Return [x, y] of the center of cell containing provided text 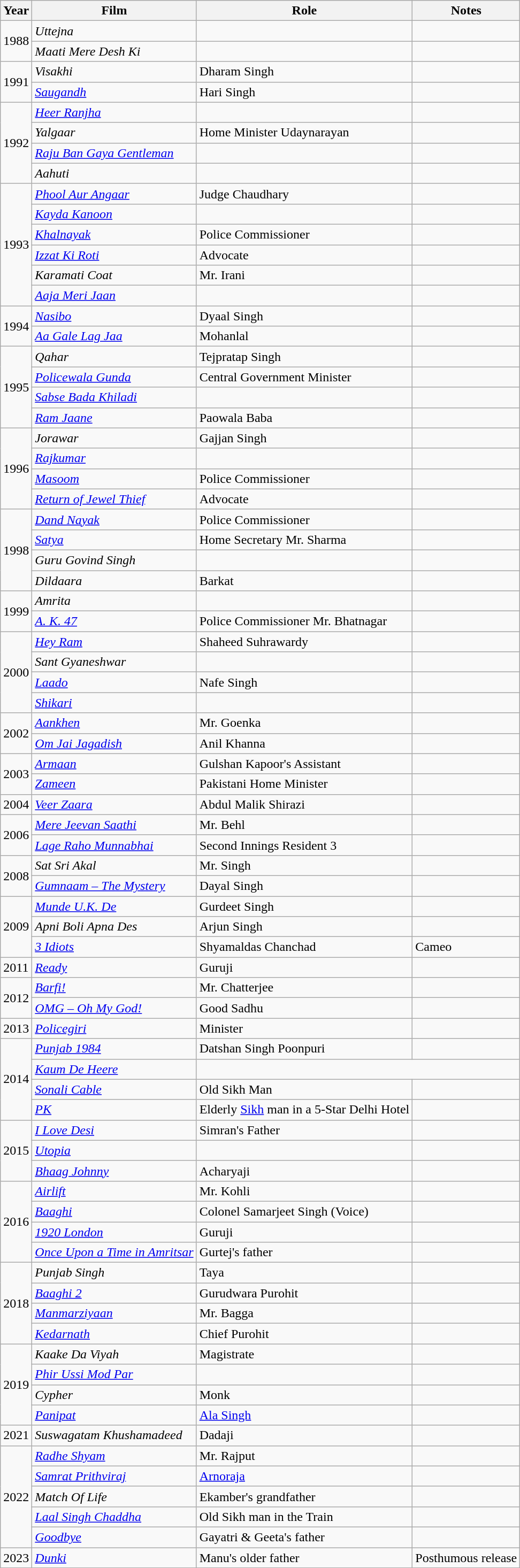
Dunki [114, 1558]
2006 [16, 835]
Chief Purohit [304, 1334]
Mr. Goenka [304, 723]
Apni Boli Apna Des [114, 927]
Film [114, 11]
Izzat Ki Roti [114, 255]
Kayda Kanoon [114, 214]
Laado [114, 682]
Baaghi [114, 1211]
Posthumous release [467, 1558]
Central Government Minister [304, 377]
Barkat [304, 580]
Gayatri & Geeta's father [304, 1537]
Aaja Meri Jaan [114, 296]
Zameen [114, 784]
Barfi! [114, 988]
Ready [114, 967]
Policegiri [114, 1028]
Shikari [114, 703]
2008 [16, 875]
Punjab Singh [114, 1273]
Role [304, 11]
Arnoraja [304, 1476]
Notes [467, 11]
Elderly Sikh man in a 5-Star Delhi Hotel [304, 1110]
Anil Khanna [304, 743]
Dildaara [114, 580]
1998 [16, 550]
Arjun Singh [304, 927]
2011 [16, 967]
Khalnayak [114, 234]
Raju Ban Gaya Gentleman [114, 153]
Gurtej's father [304, 1252]
Dharam Singh [304, 72]
Sat Sri Akal [114, 865]
1993 [16, 244]
Tejpratap Singh [304, 357]
2009 [16, 927]
Hey Ram [114, 642]
Nasibo [114, 316]
Once Upon a Time in Amritsar [114, 1252]
2012 [16, 998]
1920 London [114, 1232]
Monk [304, 1395]
Mr. Kohli [304, 1191]
Masoom [114, 479]
Manmarziyaan [114, 1313]
Phir Ussi Mod Par [114, 1374]
Mere Jeevan Saathi [114, 825]
Abdul Malik Shirazi [304, 804]
Mr. Behl [304, 825]
Veer Zaara [114, 804]
Colonel Samarjeet Singh (Voice) [304, 1211]
Acharyaji [304, 1171]
1994 [16, 326]
Home Minister Udaynarayan [304, 133]
Kaake Da Viyah [114, 1354]
PK [114, 1110]
Lage Raho Munnabhai [114, 845]
Dyaal Singh [304, 316]
Mr. Rajput [304, 1456]
Sabse Bada Khiladi [114, 397]
Armaan [114, 764]
Gurudwara Purohit [304, 1293]
Panipat [114, 1415]
Aankhen [114, 723]
1991 [16, 82]
Old Sikh Man [304, 1089]
Sonali Cable [114, 1089]
Shyamaldas Chanchad [304, 947]
Magistrate [304, 1354]
Baaghi 2 [114, 1293]
Suswagatam Khushamadeed [114, 1435]
2018 [16, 1303]
2016 [16, 1221]
1999 [16, 611]
Airlift [114, 1191]
Gurdeet Singh [304, 906]
Policewala Gunda [114, 377]
1992 [16, 143]
Saugandh [114, 92]
Om Jai Jagadish [114, 743]
Kaum De Heere [114, 1069]
Jorawar [114, 438]
Good Sadhu [304, 1008]
Goodbye [114, 1537]
Judge Chaudhary [304, 194]
Mr. Chatterjee [304, 988]
2003 [16, 774]
Guru Govind Singh [114, 560]
Return of Jewel Thief [114, 499]
Radhe Shyam [114, 1456]
2000 [16, 672]
2022 [16, 1496]
Hari Singh [304, 92]
2014 [16, 1079]
Ekamber's grandfather [304, 1496]
Datshan Singh Poonpuri [304, 1049]
Phool Aur Angaar [114, 194]
Uttejna [114, 31]
Visakhi [114, 72]
Paowala Baba [304, 418]
Rajkumar [114, 458]
1995 [16, 387]
Samrat Prithviraj [114, 1476]
Ala Singh [304, 1415]
Gumnaam – The Mystery [114, 886]
Gajjan Singh [304, 438]
Mr. Bagga [304, 1313]
2004 [16, 804]
2015 [16, 1150]
I Love Desi [114, 1130]
Laal Singh Chaddha [114, 1517]
Nafe Singh [304, 682]
Shaheed Suhrawardy [304, 642]
Dayal Singh [304, 886]
Aa Gale Lag Jaa [114, 336]
Munde U.K. De [114, 906]
2023 [16, 1558]
Punjab 1984 [114, 1049]
Kedarnath [114, 1334]
Home Secretary Mr. Sharma [304, 540]
Utopia [114, 1150]
Minister [304, 1028]
Satya [114, 540]
1996 [16, 468]
Year [16, 11]
Yalgaar [114, 133]
Maati Mere Desh Ki [114, 51]
2019 [16, 1385]
Taya [304, 1273]
Dadaji [304, 1435]
3 Idiots [114, 947]
Dand Nayak [114, 519]
Manu's older father [304, 1558]
OMG – Oh My God! [114, 1008]
Mr. Irani [304, 275]
A. K. 47 [114, 621]
Old Sikh man in the Train [304, 1517]
Heer Ranjha [114, 112]
2021 [16, 1435]
Karamati Coat [114, 275]
Simran's Father [304, 1130]
Cameo [467, 947]
Aahuti [114, 173]
Bhaag Johnny [114, 1171]
Match Of Life [114, 1496]
Mr. Singh [304, 865]
Amrita [114, 601]
Qahar [114, 357]
Gulshan Kapoor's Assistant [304, 764]
Ram Jaane [114, 418]
Cypher [114, 1395]
Pakistani Home Minister [304, 784]
Mohanlal [304, 336]
Police Commissioner Mr. Bhatnagar [304, 621]
2002 [16, 733]
Second Innings Resident 3 [304, 845]
2013 [16, 1028]
1988 [16, 41]
Sant Gyaneshwar [114, 662]
